Detect which cell encompasses the target text, then output its [X, Y] center coordinate. 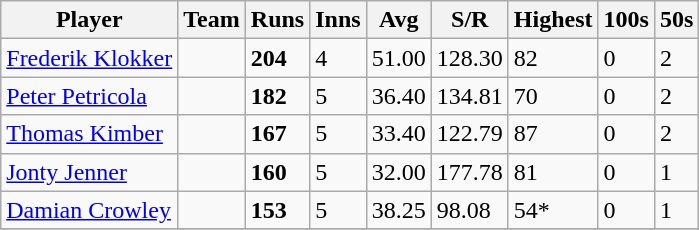
Player [90, 20]
204 [277, 58]
S/R [470, 20]
32.00 [398, 172]
Avg [398, 20]
38.25 [398, 210]
81 [553, 172]
4 [338, 58]
182 [277, 96]
70 [553, 96]
50s [676, 20]
128.30 [470, 58]
82 [553, 58]
54* [553, 210]
100s [626, 20]
Runs [277, 20]
122.79 [470, 134]
160 [277, 172]
Frederik Klokker [90, 58]
Damian Crowley [90, 210]
167 [277, 134]
177.78 [470, 172]
36.40 [398, 96]
98.08 [470, 210]
153 [277, 210]
87 [553, 134]
Thomas Kimber [90, 134]
Inns [338, 20]
Peter Petricola [90, 96]
51.00 [398, 58]
Jonty Jenner [90, 172]
Team [212, 20]
33.40 [398, 134]
134.81 [470, 96]
Highest [553, 20]
